Locate the cell with the specified text and output its (x, y) center coordinate. 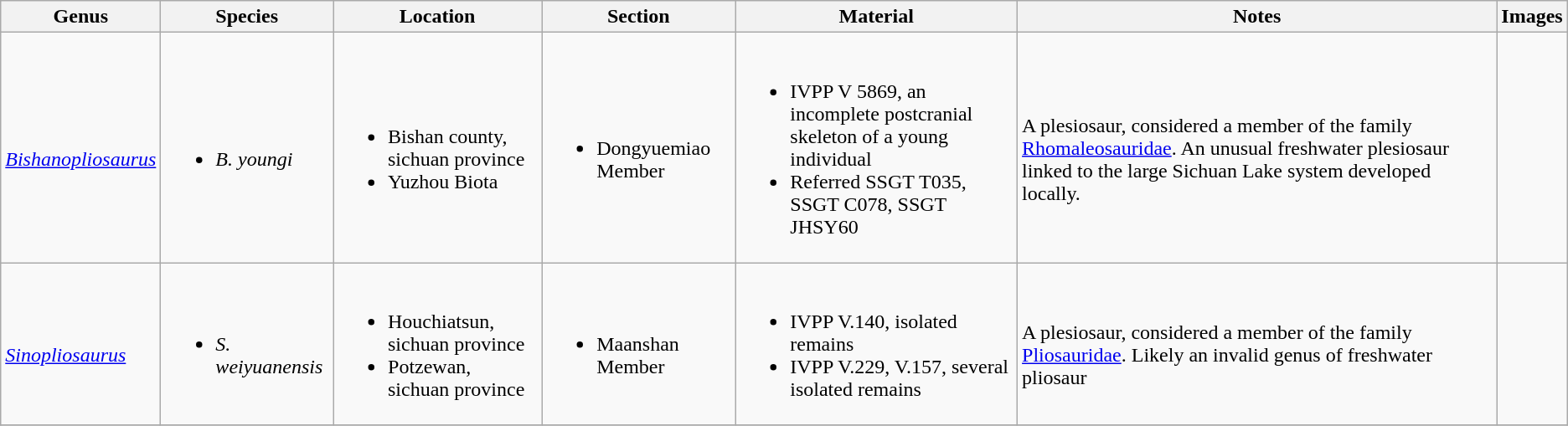
Images (1532, 17)
IVPP V 5869, an incomplete postcranial skeleton of a young individualReferred SSGT T035, SSGT C078, SSGT JHSY60 (876, 147)
B. youngi (247, 147)
Houchiatsun, sichuan provincePotzewan, sichuan province (437, 344)
Material (876, 17)
IVPP V.140, isolated remainsIVPP V.229, V.157, several isolated remains (876, 344)
Species (247, 17)
A plesiosaur, considered a member of the family Pliosauridae. Likely an invalid genus of freshwater pliosaur (1257, 344)
Bishanopliosaurus (80, 147)
S. weiyuanensis (247, 344)
Sinopliosaurus (80, 344)
Notes (1257, 17)
Section (638, 17)
Location (437, 17)
Dongyuemiao Member (638, 147)
Genus (80, 17)
Maanshan Member (638, 344)
Bishan county, sichuan provinceYuzhou Biota (437, 147)
